Detect which cell encompasses the target text, then output its (x, y) center coordinate. 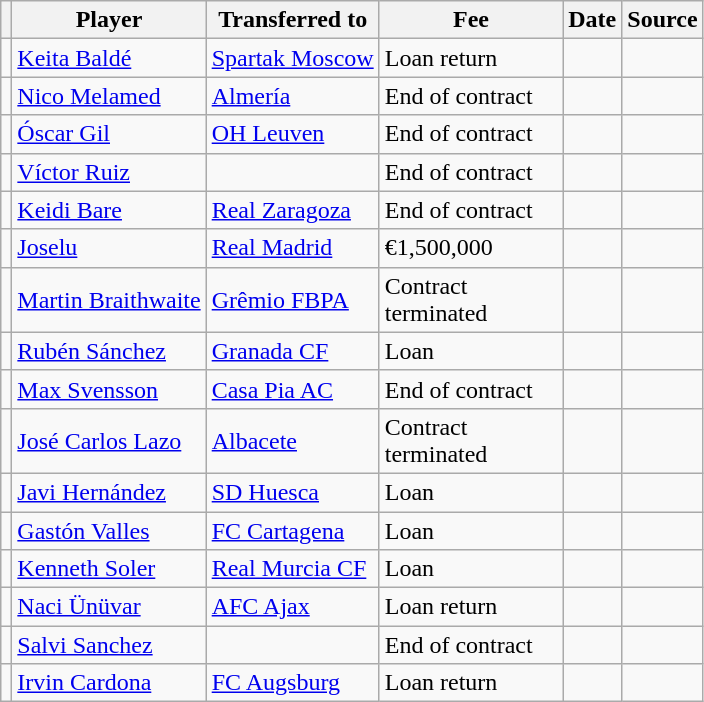
Albacete (292, 440)
Gastón Valles (109, 531)
Irvin Cardona (109, 683)
Casa Pia AC (292, 389)
Real Madrid (292, 248)
Naci Ünüvar (109, 607)
Source (662, 20)
Óscar Gil (109, 134)
Date (592, 20)
Max Svensson (109, 389)
Rubén Sánchez (109, 351)
FC Augsburg (292, 683)
Real Murcia CF (292, 569)
SD Huesca (292, 492)
Player (109, 20)
Granada CF (292, 351)
Salvi Sanchez (109, 645)
Martin Braithwaite (109, 300)
Fee (471, 20)
Almería (292, 96)
José Carlos Lazo (109, 440)
AFC Ajax (292, 607)
Transferred to (292, 20)
OH Leuven (292, 134)
Víctor Ruiz (109, 172)
Spartak Moscow (292, 58)
Javi Hernández (109, 492)
Grêmio FBPA (292, 300)
Kenneth Soler (109, 569)
Keita Baldé (109, 58)
€1,500,000 (471, 248)
Nico Melamed (109, 96)
Real Zaragoza (292, 210)
Joselu (109, 248)
FC Cartagena (292, 531)
Keidi Bare (109, 210)
